Return [x, y] of the center of cell containing provided text 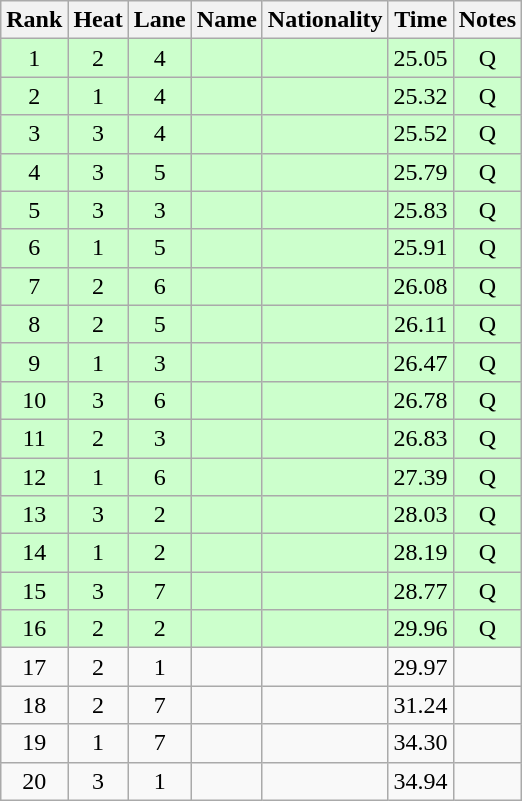
20 [34, 781]
9 [34, 362]
26.83 [420, 438]
Rank [34, 20]
29.96 [420, 629]
34.94 [420, 781]
28.19 [420, 553]
34.30 [420, 743]
Lane [160, 20]
26.11 [420, 324]
31.24 [420, 705]
16 [34, 629]
12 [34, 477]
Heat [98, 20]
25.52 [420, 134]
11 [34, 438]
18 [34, 705]
Notes [487, 20]
25.79 [420, 172]
29.97 [420, 667]
26.78 [420, 400]
17 [34, 667]
26.08 [420, 286]
Time [420, 20]
25.32 [420, 96]
27.39 [420, 477]
8 [34, 324]
25.83 [420, 210]
19 [34, 743]
14 [34, 553]
25.91 [420, 248]
Name [226, 20]
13 [34, 515]
28.77 [420, 591]
25.05 [420, 58]
26.47 [420, 362]
Nationality [325, 20]
28.03 [420, 515]
10 [34, 400]
15 [34, 591]
